From the cell containing the given text, extract its center point as [X, Y] coordinate. 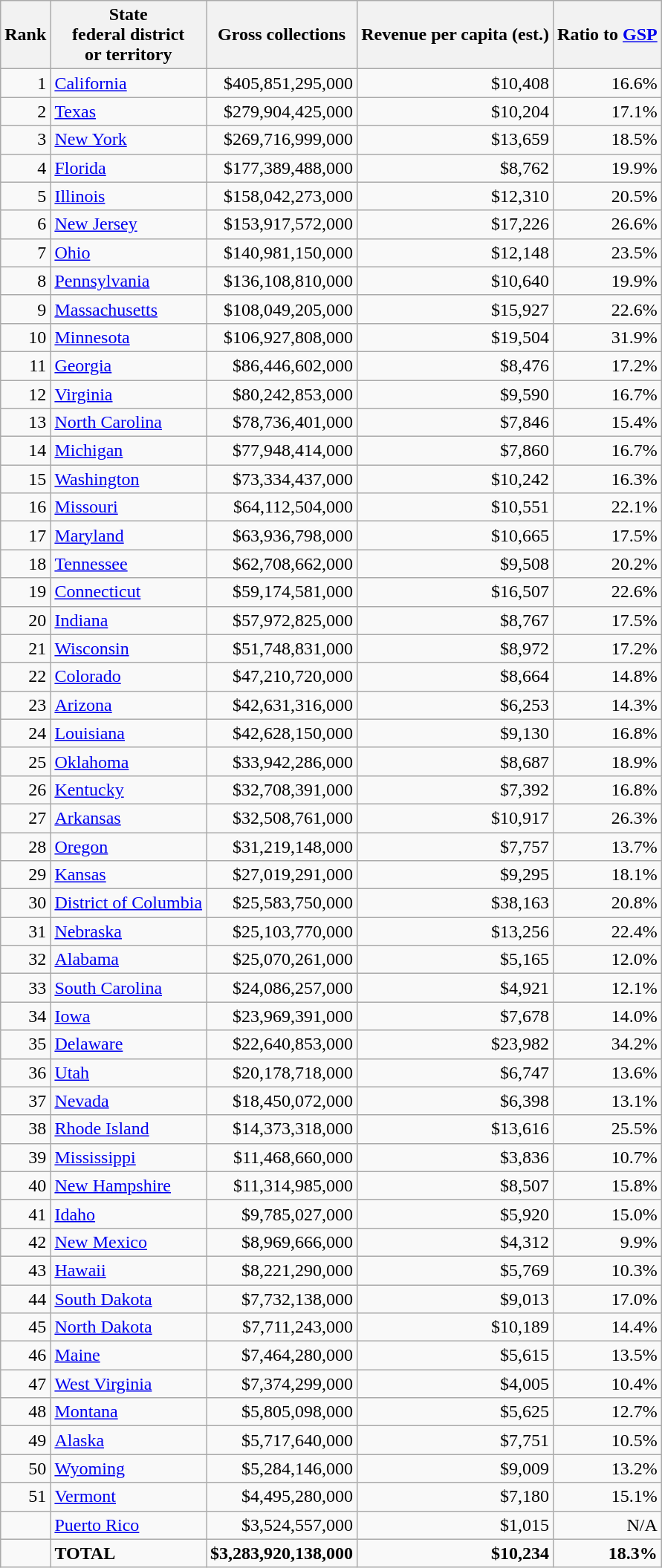
Texas [129, 111]
13.6% [608, 1073]
$5,615 [455, 1356]
Pennsylvania [129, 281]
18.3% [608, 1553]
2 [25, 111]
West Virginia [129, 1384]
31.9% [608, 337]
16.3% [608, 479]
$136,108,810,000 [282, 281]
$7,732,138,000 [282, 1299]
Connecticut [129, 592]
$9,130 [455, 733]
7 [25, 253]
21 [25, 648]
$25,103,770,000 [282, 931]
19 [25, 592]
N/A [608, 1525]
29 [25, 875]
$7,846 [455, 423]
37 [25, 1101]
$8,221,290,000 [282, 1270]
$24,086,257,000 [282, 988]
$106,927,808,000 [282, 337]
30 [25, 903]
Iowa [129, 1016]
44 [25, 1299]
$11,468,660,000 [282, 1157]
$5,805,098,000 [282, 1412]
34.2% [608, 1044]
$64,112,504,000 [282, 507]
23.5% [608, 253]
$7,751 [455, 1440]
17 [25, 536]
Virginia [129, 394]
$8,507 [455, 1185]
46 [25, 1356]
California [129, 83]
26.3% [608, 818]
Kansas [129, 875]
Montana [129, 1412]
Nebraska [129, 931]
$8,972 [455, 648]
$3,524,557,000 [282, 1525]
$80,242,853,000 [282, 394]
$57,972,825,000 [282, 620]
$140,981,150,000 [282, 253]
$5,165 [455, 960]
$9,009 [455, 1468]
$3,836 [455, 1157]
$10,242 [455, 479]
15 [25, 479]
New Hampshire [129, 1185]
16.6% [608, 83]
$20,178,718,000 [282, 1073]
$47,210,720,000 [282, 677]
Washington [129, 479]
Alabama [129, 960]
18.9% [608, 761]
22 [25, 677]
35 [25, 1044]
32 [25, 960]
$5,920 [455, 1214]
12.7% [608, 1412]
10.7% [608, 1157]
New York [129, 140]
$8,664 [455, 677]
27 [25, 818]
$62,708,662,000 [282, 564]
20.5% [608, 196]
$42,628,150,000 [282, 733]
$108,049,205,000 [282, 309]
13.5% [608, 1356]
$7,374,299,000 [282, 1384]
26 [25, 790]
$19,504 [455, 337]
$86,446,602,000 [282, 365]
Rhode Island [129, 1129]
$38,163 [455, 903]
20.2% [608, 564]
34 [25, 1016]
$8,762 [455, 168]
$4,495,280,000 [282, 1497]
8 [25, 281]
22.1% [608, 507]
14.0% [608, 1016]
$27,019,291,000 [282, 875]
New Jersey [129, 224]
$1,015 [455, 1525]
$153,917,572,000 [282, 224]
$5,284,146,000 [282, 1468]
$22,640,853,000 [282, 1044]
North Dakota [129, 1327]
$158,042,273,000 [282, 196]
$31,219,148,000 [282, 846]
Georgia [129, 365]
$10,917 [455, 818]
Gross collections [282, 35]
33 [25, 988]
25.5% [608, 1129]
18 [25, 564]
Idaho [129, 1214]
47 [25, 1384]
$10,408 [455, 83]
$8,767 [455, 620]
Missouri [129, 507]
14.8% [608, 677]
3 [25, 140]
Arizona [129, 705]
43 [25, 1270]
12.1% [608, 988]
Maryland [129, 536]
$9,508 [455, 564]
Minnesota [129, 337]
$59,174,581,000 [282, 592]
$9,785,027,000 [282, 1214]
$18,450,072,000 [282, 1101]
$15,927 [455, 309]
$4,921 [455, 988]
13.1% [608, 1101]
Louisiana [129, 733]
14.4% [608, 1327]
$32,708,391,000 [282, 790]
$33,942,286,000 [282, 761]
15.4% [608, 423]
Indiana [129, 620]
Oregon [129, 846]
Mississippi [129, 1157]
10.3% [608, 1270]
11 [25, 365]
17.1% [608, 111]
$7,678 [455, 1016]
16 [25, 507]
District of Columbia [129, 903]
$32,508,761,000 [282, 818]
$9,590 [455, 394]
$10,189 [455, 1327]
$10,640 [455, 281]
$10,234 [455, 1553]
12.0% [608, 960]
$25,583,750,000 [282, 903]
$12,310 [455, 196]
Illinois [129, 196]
Massachusetts [129, 309]
Michigan [129, 451]
20.8% [608, 903]
Kentucky [129, 790]
Ohio [129, 253]
36 [25, 1073]
$10,665 [455, 536]
Colorado [129, 677]
51 [25, 1497]
$17,226 [455, 224]
$12,148 [455, 253]
Tennessee [129, 564]
10.4% [608, 1384]
$13,616 [455, 1129]
$4,005 [455, 1384]
$23,969,391,000 [282, 1016]
15.8% [608, 1185]
$78,736,401,000 [282, 423]
$6,747 [455, 1073]
18.5% [608, 140]
$25,070,261,000 [282, 960]
$13,256 [455, 931]
$42,631,316,000 [282, 705]
$177,389,488,000 [282, 168]
Wisconsin [129, 648]
$5,625 [455, 1412]
31 [25, 931]
Revenue per capita (est.) [455, 35]
Puerto Rico [129, 1525]
38 [25, 1129]
$13,659 [455, 140]
Statefederal district or territory [129, 35]
$405,851,295,000 [282, 83]
$7,860 [455, 451]
$6,398 [455, 1101]
26.6% [608, 224]
Florida [129, 168]
$7,757 [455, 846]
$7,464,280,000 [282, 1356]
9.9% [608, 1242]
1 [25, 83]
39 [25, 1157]
$269,716,999,000 [282, 140]
South Carolina [129, 988]
25 [25, 761]
$77,948,414,000 [282, 451]
Oklahoma [129, 761]
Rank [25, 35]
50 [25, 1468]
$14,373,318,000 [282, 1129]
$7,180 [455, 1497]
South Dakota [129, 1299]
24 [25, 733]
6 [25, 224]
$8,969,666,000 [282, 1242]
Nevada [129, 1101]
14.3% [608, 705]
$3,283,920,138,000 [282, 1553]
5 [25, 196]
$6,253 [455, 705]
15.0% [608, 1214]
$5,717,640,000 [282, 1440]
$279,904,425,000 [282, 111]
North Carolina [129, 423]
13.2% [608, 1468]
$8,476 [455, 365]
$23,982 [455, 1044]
23 [25, 705]
10 [25, 337]
13 [25, 423]
42 [25, 1242]
Hawaii [129, 1270]
Utah [129, 1073]
$63,936,798,000 [282, 536]
12 [25, 394]
49 [25, 1440]
$5,769 [455, 1270]
40 [25, 1185]
15.1% [608, 1497]
New Mexico [129, 1242]
$73,334,437,000 [282, 479]
$16,507 [455, 592]
28 [25, 846]
48 [25, 1412]
$7,711,243,000 [282, 1327]
17.0% [608, 1299]
$10,551 [455, 507]
$4,312 [455, 1242]
$9,013 [455, 1299]
22.4% [608, 931]
Wyoming [129, 1468]
20 [25, 620]
Vermont [129, 1497]
Alaska [129, 1440]
Delaware [129, 1044]
$10,204 [455, 111]
4 [25, 168]
9 [25, 309]
Maine [129, 1356]
Ratio to GSP [608, 35]
13.7% [608, 846]
Arkansas [129, 818]
45 [25, 1327]
$51,748,831,000 [282, 648]
10.5% [608, 1440]
TOTAL [129, 1553]
$8,687 [455, 761]
14 [25, 451]
18.1% [608, 875]
$7,392 [455, 790]
$11,314,985,000 [282, 1185]
$9,295 [455, 875]
41 [25, 1214]
